Provide the (X, Y) coordinate of the cell's center where the given text is located.  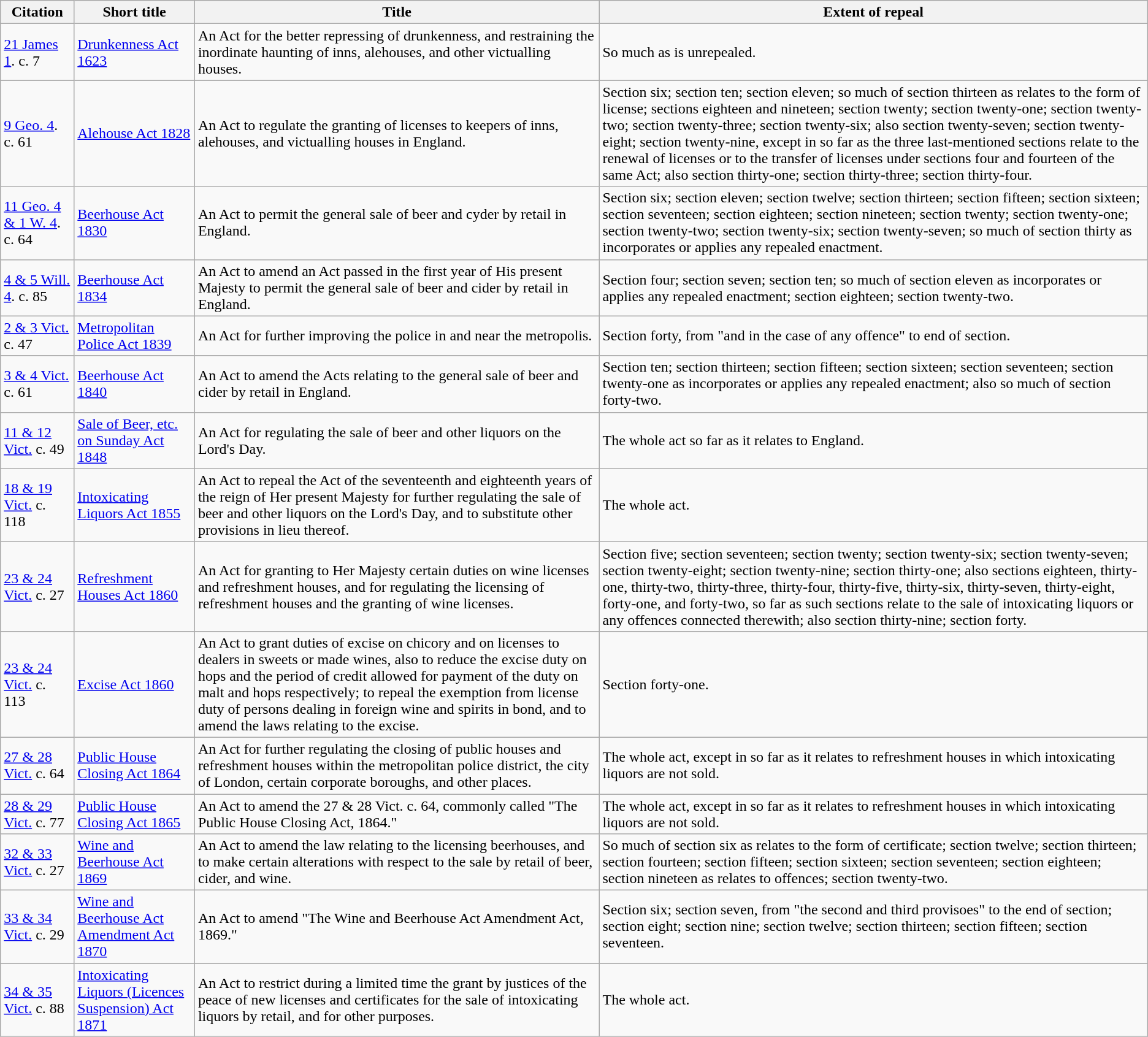
Section forty, from "and in the case of any offence" to end of section. (873, 336)
The whole act so far as it relates to England. (873, 440)
3 & 4 Vict. c. 61 (37, 384)
21 James 1. c. 7 (37, 52)
Excise Act 1860 (135, 684)
Beerhouse Act 1830 (135, 223)
Citation (37, 12)
11 & 12 Vict. c. 49 (37, 440)
27 & 28 Vict. c. 64 (37, 765)
Short title (135, 12)
2 & 3 Vict. c. 47 (37, 336)
23 & 24 Vict. c. 27 (37, 586)
Beerhouse Act 1840 (135, 384)
An Act to amend "The Wine and Beerhouse Act Amendment Act, 1869." (397, 927)
Section forty-one. (873, 684)
Wine and Beerhouse Act Amendment Act 1870 (135, 927)
An Act for the better repressing of drunkenness, and restraining the inordinate haunting of inns, alehouses, and other victualling houses. (397, 52)
33 & 34 Vict. c. 29 (37, 927)
Public House Closing Act 1864 (135, 765)
Refreshment Houses Act 1860 (135, 586)
An Act for regulating the sale of beer and other liquors on the Lord's Day. (397, 440)
Intoxicating Liquors Act 1855 (135, 505)
An Act to amend the Acts relating to the general sale of beer and cider by retail in England. (397, 384)
An Act to permit the general sale of beer and cyder by retail in England. (397, 223)
23 & 24 Vict. c. 113 (37, 684)
An Act to regulate the granting of licenses to keepers of inns, alehouses, and victualling houses in England. (397, 134)
18 & 19 Vict. c. 118 (37, 505)
Beerhouse Act 1834 (135, 288)
Public House Closing Act 1865 (135, 813)
An Act for further improving the police in and near the metropolis. (397, 336)
Extent of repeal (873, 12)
Wine and Beerhouse Act 1869 (135, 862)
Alehouse Act 1828 (135, 134)
32 & 33 Vict. c. 27 (37, 862)
11 Geo. 4 & 1 W. 4. c. 64 (37, 223)
Title (397, 12)
An Act to amend an Act passed in the first year of His present Majesty to permit the general sale of beer and cider by retail in England. (397, 288)
9 Geo. 4. c. 61 (37, 134)
4 & 5 Will. 4. c. 85 (37, 288)
Intoxicating Liquors (Licences Suspension) Act 1871 (135, 1000)
An Act to amend the 27 & 28 Vict. c. 64, commonly called "The Public House Closing Act, 1864." (397, 813)
Drunkenness Act 1623 (135, 52)
28 & 29 Vict. c. 77 (37, 813)
Sale of Beer, etc. on Sunday Act 1848 (135, 440)
So much as is unrepealed. (873, 52)
Metropolitan Police Act 1839 (135, 336)
34 & 35 Vict. c. 88 (37, 1000)
